Determine the [x, y] coordinate at the center of the cell enclosing the given text.  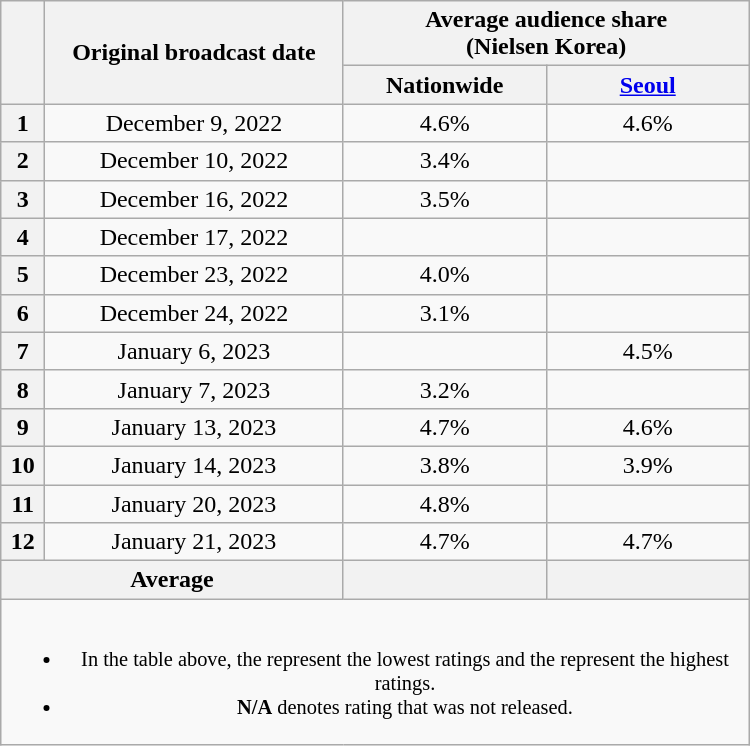
4.8% [444, 503]
8 [23, 389]
Seoul [648, 85]
January 13, 2023 [194, 427]
January 20, 2023 [194, 503]
December 23, 2022 [194, 275]
December 17, 2022 [194, 237]
4.0% [444, 275]
3.4% [444, 161]
3.5% [444, 199]
In the table above, the represent the lowest ratings and the represent the highest ratings.N/A denotes rating that was not released. [375, 672]
January 14, 2023 [194, 465]
2 [23, 161]
5 [23, 275]
Average [172, 580]
December 16, 2022 [194, 199]
January 21, 2023 [194, 542]
12 [23, 542]
December 24, 2022 [194, 313]
11 [23, 503]
10 [23, 465]
4 [23, 237]
December 10, 2022 [194, 161]
3.2% [444, 389]
January 6, 2023 [194, 351]
3.9% [648, 465]
9 [23, 427]
Nationwide [444, 85]
4.5% [648, 351]
January 7, 2023 [194, 389]
December 9, 2022 [194, 123]
3.1% [444, 313]
Original broadcast date [194, 52]
Average audience share(Nielsen Korea) [546, 34]
6 [23, 313]
7 [23, 351]
3 [23, 199]
3.8% [444, 465]
1 [23, 123]
